Scan for the cell matching the given text and deliver its (X, Y) coordinate at center. 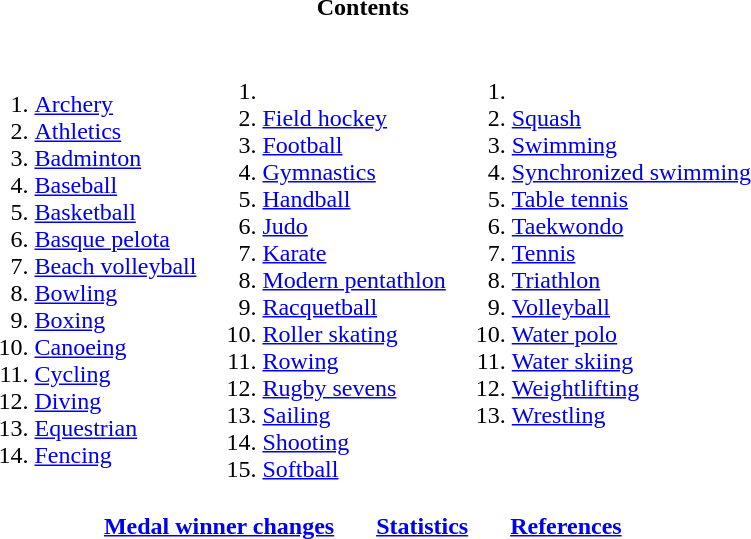
Field hockeyFootballGymnasticsHandballJudoKarateModern pentathlonRacquetballRoller skatingRowingRugby sevensSailingShootingSoftball (324, 266)
